Capture the cell that displays the provided text and extract its (X, Y) central coordinate. 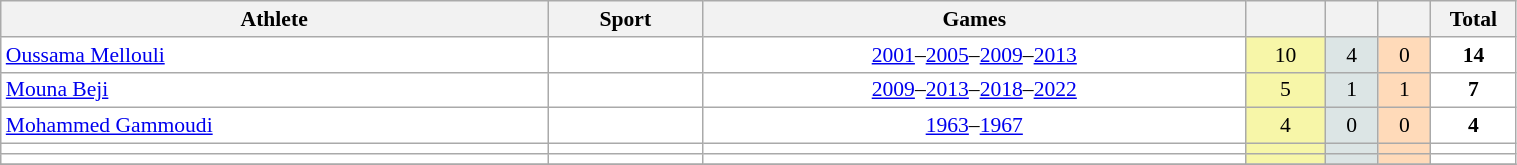
Oussama Mellouli (274, 55)
2009–2013–2018–2022 (974, 90)
Sport (626, 19)
2001–2005–2009–2013 (974, 55)
Mohammed Gammoudi (274, 126)
Total (1474, 19)
Games (974, 19)
Athlete (274, 19)
1963–1967 (974, 126)
7 (1474, 90)
10 (1285, 55)
5 (1285, 90)
Mouna Beji (274, 90)
14 (1474, 55)
